Scan for the cell matching the given text and deliver its [x, y] coordinate at center. 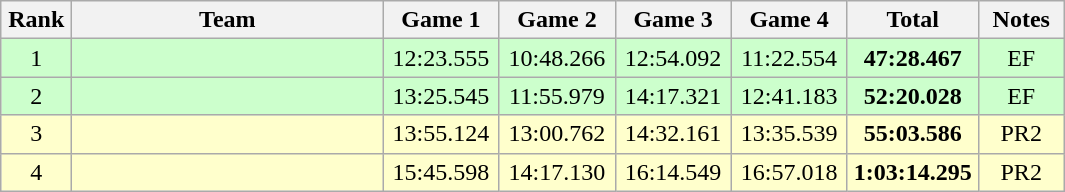
4 [36, 172]
16:57.018 [789, 172]
Game 1 [441, 20]
Total [912, 20]
12:41.183 [789, 96]
3 [36, 134]
Game 4 [789, 20]
55:03.586 [912, 134]
13:25.545 [441, 96]
12:54.092 [673, 58]
Game 3 [673, 20]
Rank [36, 20]
10:48.266 [557, 58]
13:35.539 [789, 134]
14:17.321 [673, 96]
1:03:14.295 [912, 172]
14:32.161 [673, 134]
1 [36, 58]
11:22.554 [789, 58]
13:00.762 [557, 134]
47:28.467 [912, 58]
Notes [1021, 20]
13:55.124 [441, 134]
14:17.130 [557, 172]
Game 2 [557, 20]
11:55.979 [557, 96]
15:45.598 [441, 172]
52:20.028 [912, 96]
16:14.549 [673, 172]
2 [36, 96]
12:23.555 [441, 58]
Team [228, 20]
